Return [x, y] of the center of cell containing provided text 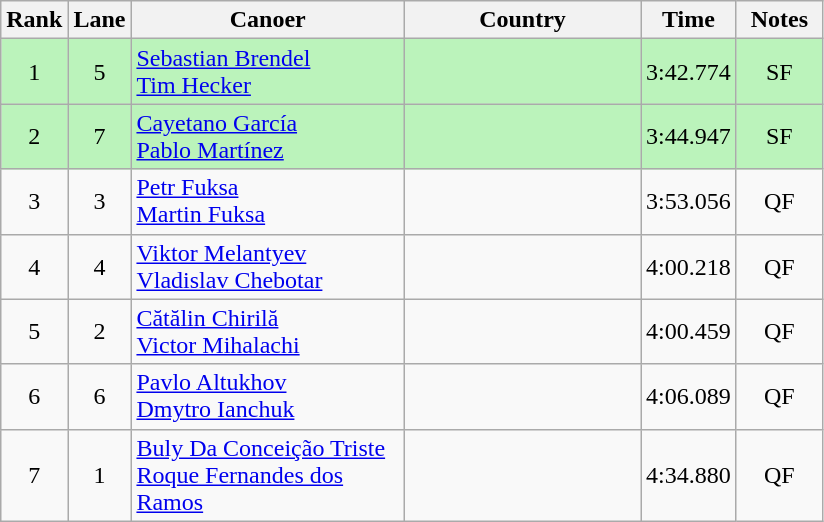
4:06.089 [689, 396]
Viktor MelantyevVladislav Chebotar [268, 266]
3:42.774 [689, 72]
Pavlo AltukhovDmytro Ianchuk [268, 396]
Country [522, 20]
Cayetano GarcíaPablo Martínez [268, 136]
Cătălin ChirilăVictor Mihalachi [268, 332]
Time [689, 20]
Sebastian BrendelTim Hecker [268, 72]
4:00.218 [689, 266]
4:00.459 [689, 332]
Notes [779, 20]
Buly Da Conceição TristeRoque Fernandes dos Ramos [268, 475]
3:44.947 [689, 136]
Petr FuksaMartin Fuksa [268, 202]
3:53.056 [689, 202]
Canoer [268, 20]
4:34.880 [689, 475]
Rank [34, 20]
Lane [100, 20]
